Locate the cell with the specified text and output its (X, Y) center coordinate. 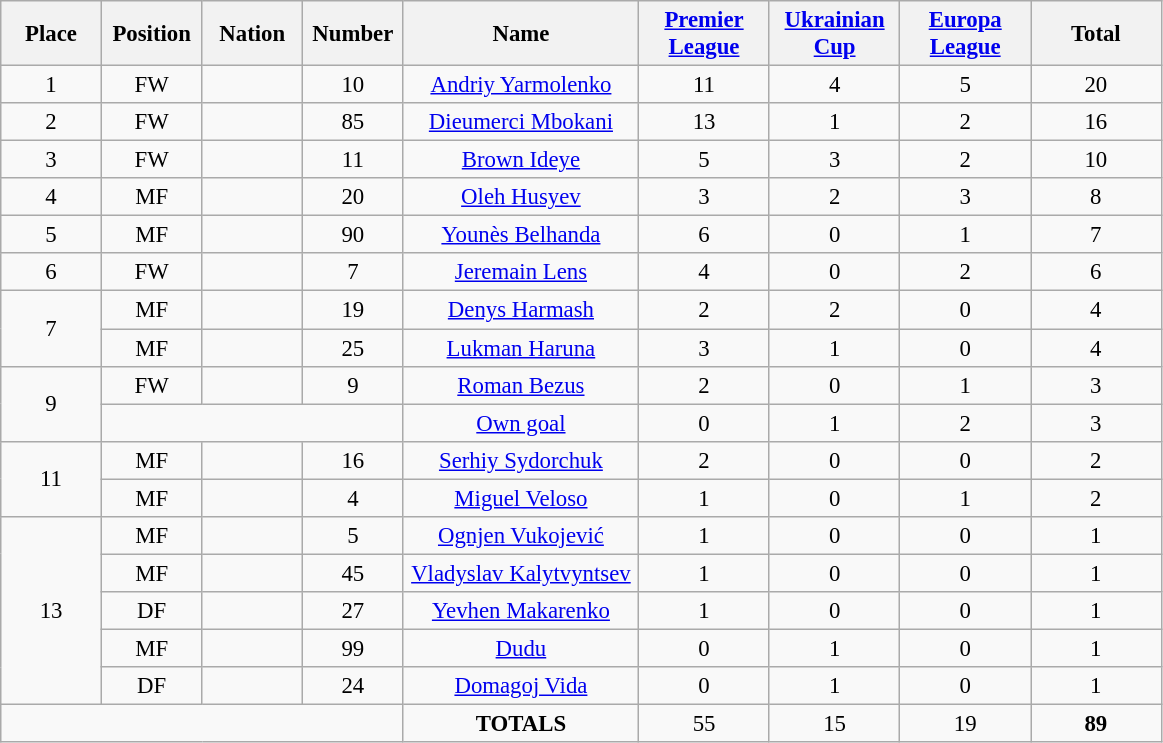
Brown Ideye (521, 160)
Name (521, 34)
Domagoj Vida (521, 686)
Dudu (521, 648)
Miguel Veloso (521, 498)
Ognjen Vukojević (521, 536)
45 (354, 573)
Place (52, 34)
25 (354, 348)
55 (704, 724)
Denys Harmash (521, 310)
Andriy Yarmolenko (521, 85)
Oleh Husyev (521, 197)
Total (1096, 34)
Position (152, 34)
90 (354, 235)
85 (354, 122)
Jeremain Lens (521, 273)
8 (1096, 197)
24 (354, 686)
Yevhen Makarenko (521, 611)
Own goal (521, 423)
Nation (252, 34)
89 (1096, 724)
Europa League (966, 34)
Serhiy Sydorchuk (521, 460)
99 (354, 648)
Premier League (704, 34)
Roman Bezus (521, 385)
15 (834, 724)
27 (354, 611)
TOTALS (521, 724)
Ukrainian Cup (834, 34)
Lukman Haruna (521, 348)
Younès Belhanda (521, 235)
Vladyslav Kalytvyntsev (521, 573)
Dieumerci Mbokani (521, 122)
Number (354, 34)
